From the cell containing the given text, extract its center point as (x, y) coordinate. 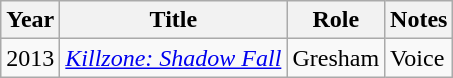
Killzone: Shadow Fall (174, 58)
Notes (419, 20)
Role (336, 20)
Year (30, 20)
Voice (419, 58)
2013 (30, 58)
Title (174, 20)
Gresham (336, 58)
